From the cell containing the given text, extract its center point as [X, Y] coordinate. 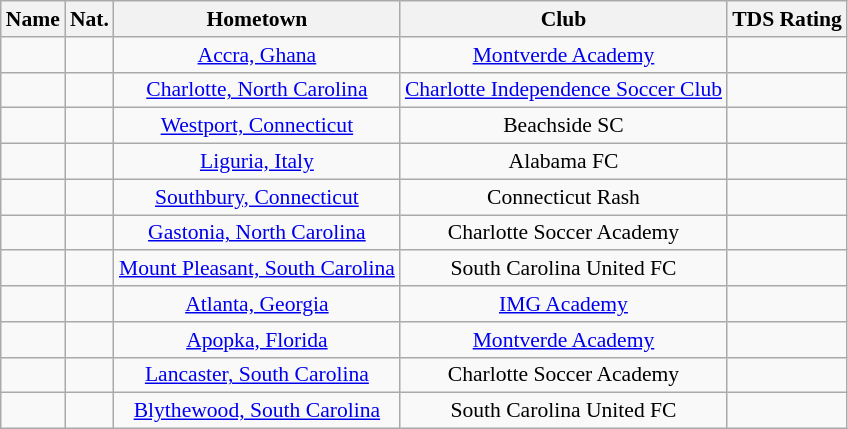
Gastonia, North Carolina [257, 233]
IMG Academy [564, 304]
Apopka, Florida [257, 340]
Name [33, 19]
Charlotte, North Carolina [257, 90]
Alabama FC [564, 162]
Mount Pleasant, South Carolina [257, 269]
Charlotte Independence Soccer Club [564, 90]
Accra, Ghana [257, 55]
Southbury, Connecticut [257, 197]
Atlanta, Georgia [257, 304]
Nat. [90, 19]
TDS Rating [787, 19]
Hometown [257, 19]
Westport, Connecticut [257, 126]
Lancaster, South Carolina [257, 375]
Club [564, 19]
Blythewood, South Carolina [257, 411]
Liguria, Italy [257, 162]
Beachside SC [564, 126]
Connecticut Rash [564, 197]
